Output the [x, y] coordinate of the center of the cell containing the given text.  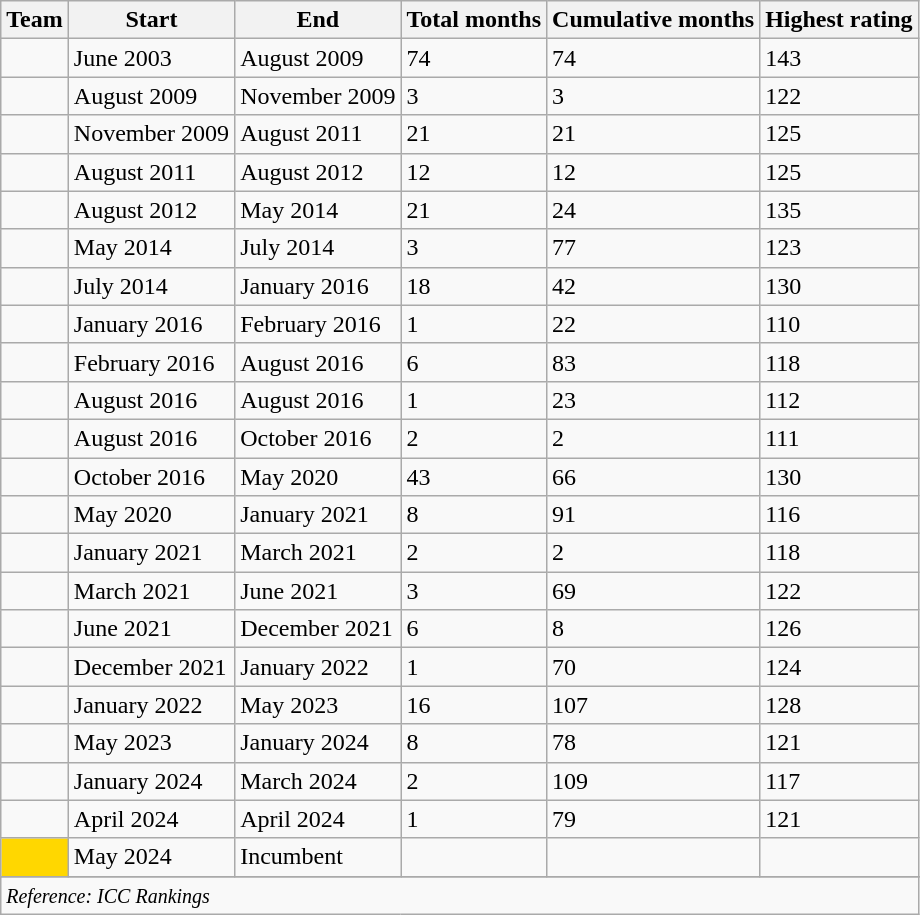
Incumbent [318, 857]
117 [839, 781]
70 [654, 667]
126 [839, 629]
110 [839, 324]
124 [839, 667]
42 [654, 286]
69 [654, 591]
91 [654, 515]
77 [654, 248]
116 [839, 515]
111 [839, 438]
Highest rating [839, 20]
83 [654, 362]
End [318, 20]
Reference: ICC Rankings [460, 895]
16 [474, 705]
Cumulative months [654, 20]
24 [654, 210]
18 [474, 286]
109 [654, 781]
107 [654, 705]
March 2024 [318, 781]
78 [654, 743]
112 [839, 400]
June 2003 [151, 58]
Total months [474, 20]
Start [151, 20]
23 [654, 400]
135 [839, 210]
May 2024 [151, 857]
66 [654, 477]
22 [654, 324]
43 [474, 477]
123 [839, 248]
79 [654, 819]
Team [35, 20]
128 [839, 705]
143 [839, 58]
